Provide the (x, y) coordinate of the cell's center where the given text is located.  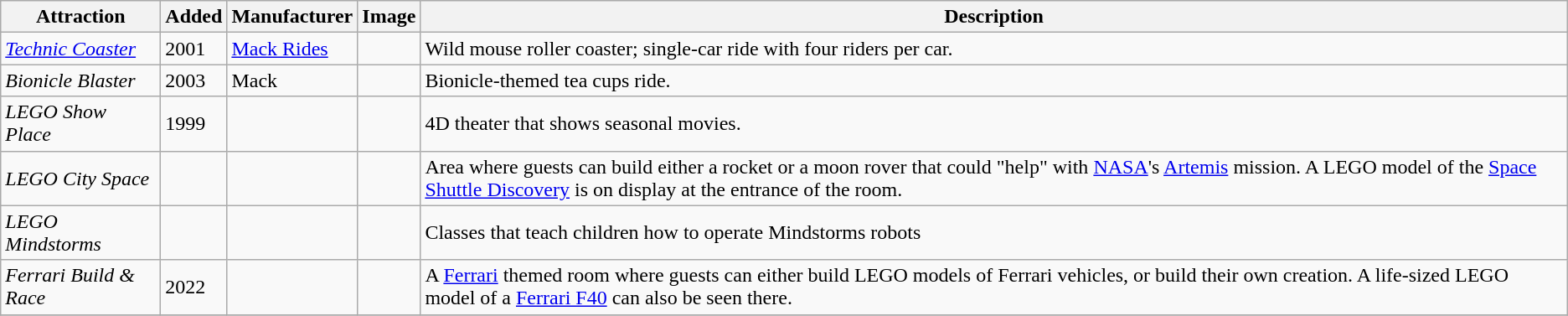
Bionicle-themed tea cups ride. (993, 80)
LEGO Mindstorms (80, 233)
Added (194, 17)
Technic Coaster (80, 49)
Mack Rides (292, 49)
Image (389, 17)
2022 (194, 287)
Ferrari Build & Race (80, 287)
2001 (194, 49)
LEGO Show Place (80, 124)
Wild mouse roller coaster; single-car ride with four riders per car. (993, 49)
LEGO City Space (80, 178)
2003 (194, 80)
Description (993, 17)
Bionicle Blaster (80, 80)
Manufacturer (292, 17)
Mack (292, 80)
1999 (194, 124)
Attraction (80, 17)
Classes that teach children how to operate Mindstorms robots (993, 233)
4D theater that shows seasonal movies. (993, 124)
